Return (X, Y) of the center of cell containing provided text 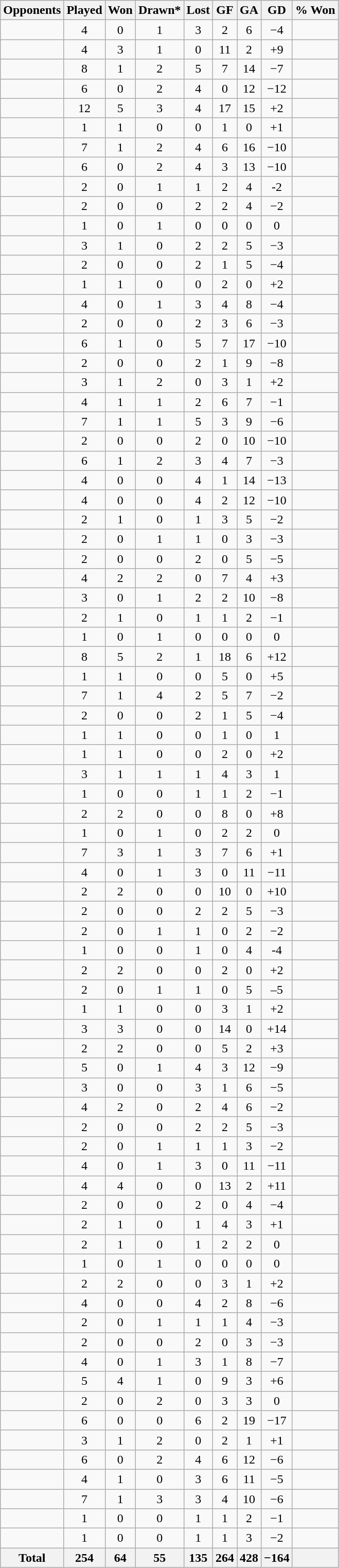
18 (224, 657)
254 (84, 1558)
−17 (277, 1420)
+6 (277, 1381)
% Won (315, 10)
15 (249, 108)
16 (249, 147)
-2 (277, 186)
GD (277, 10)
264 (224, 1558)
135 (198, 1558)
-4 (277, 950)
–5 (277, 990)
55 (159, 1558)
Lost (198, 10)
Won (120, 10)
−13 (277, 480)
+5 (277, 676)
64 (120, 1558)
+10 (277, 892)
+12 (277, 657)
19 (249, 1420)
Played (84, 10)
+14 (277, 1029)
−164 (277, 1558)
+8 (277, 813)
+9 (277, 49)
Total (32, 1558)
GA (249, 10)
Opponents (32, 10)
428 (249, 1558)
+11 (277, 1185)
GF (224, 10)
−9 (277, 1068)
−12 (277, 89)
Drawn* (159, 10)
